Find where the given text appears and provide that cell's center as [X, Y] coordinate. 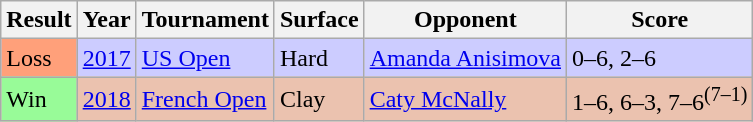
2018 [106, 100]
Hard [319, 58]
Amanda Anisimova [465, 58]
Clay [319, 100]
Caty McNally [465, 100]
Score [660, 20]
Surface [319, 20]
US Open [205, 58]
Win [39, 100]
0–6, 2–6 [660, 58]
Opponent [465, 20]
Year [106, 20]
Tournament [205, 20]
Loss [39, 58]
Result [39, 20]
2017 [106, 58]
French Open [205, 100]
1–6, 6–3, 7–6(7–1) [660, 100]
